Pinpoint the cell where the given text exists, returning its [x, y] midpoint coordinate. 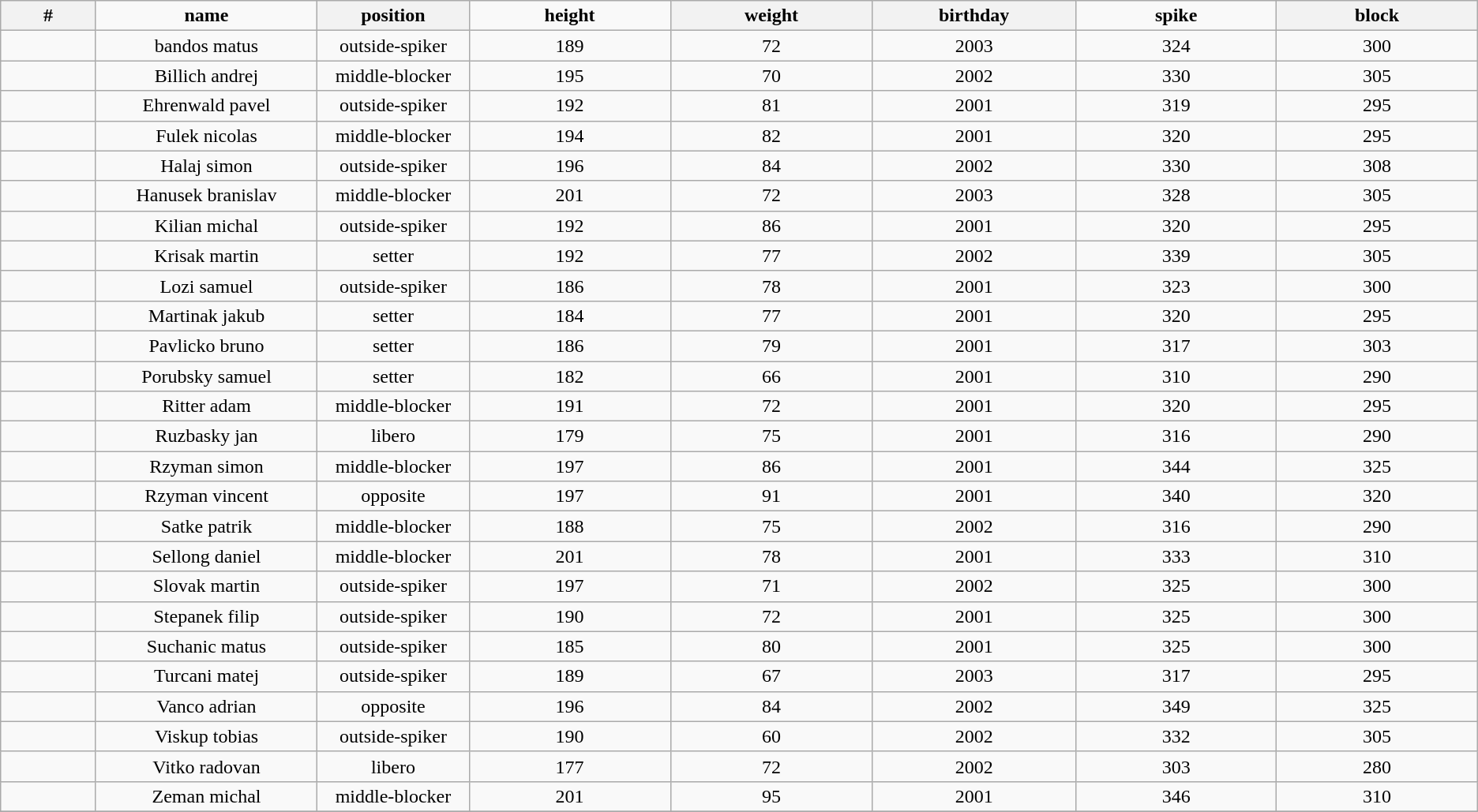
Vitko radovan [207, 766]
Porubsky samuel [207, 376]
280 [1377, 766]
Halaj simon [207, 166]
spike [1176, 16]
position [393, 16]
184 [570, 316]
Hanusek branislav [207, 196]
179 [570, 436]
Suchanic matus [207, 646]
Satke patrik [207, 526]
319 [1176, 106]
340 [1176, 496]
name [207, 16]
Rzyman simon [207, 466]
Martinak jakub [207, 316]
91 [771, 496]
185 [570, 646]
308 [1377, 166]
Slovak martin [207, 586]
Pavlicko bruno [207, 346]
bandos matus [207, 46]
191 [570, 406]
67 [771, 676]
Ruzbasky jan [207, 436]
60 [771, 736]
Krisak martin [207, 256]
71 [771, 586]
81 [771, 106]
height [570, 16]
Zeman michal [207, 796]
Ritter adam [207, 406]
Turcani matej [207, 676]
82 [771, 136]
332 [1176, 736]
Rzyman vincent [207, 496]
182 [570, 376]
339 [1176, 256]
Kilian michal [207, 226]
Vanco adrian [207, 706]
344 [1176, 466]
Billich andrej [207, 76]
324 [1176, 46]
Sellong daniel [207, 556]
346 [1176, 796]
188 [570, 526]
Fulek nicolas [207, 136]
79 [771, 346]
weight [771, 16]
349 [1176, 706]
70 [771, 76]
328 [1176, 196]
195 [570, 76]
177 [570, 766]
Lozi samuel [207, 286]
Ehrenwald pavel [207, 106]
194 [570, 136]
66 [771, 376]
95 [771, 796]
333 [1176, 556]
birthday [974, 16]
80 [771, 646]
# [48, 16]
323 [1176, 286]
block [1377, 16]
Stepanek filip [207, 616]
Viskup tobias [207, 736]
